Search for the cell housing the specified text and yield its [X, Y] center coordinate. 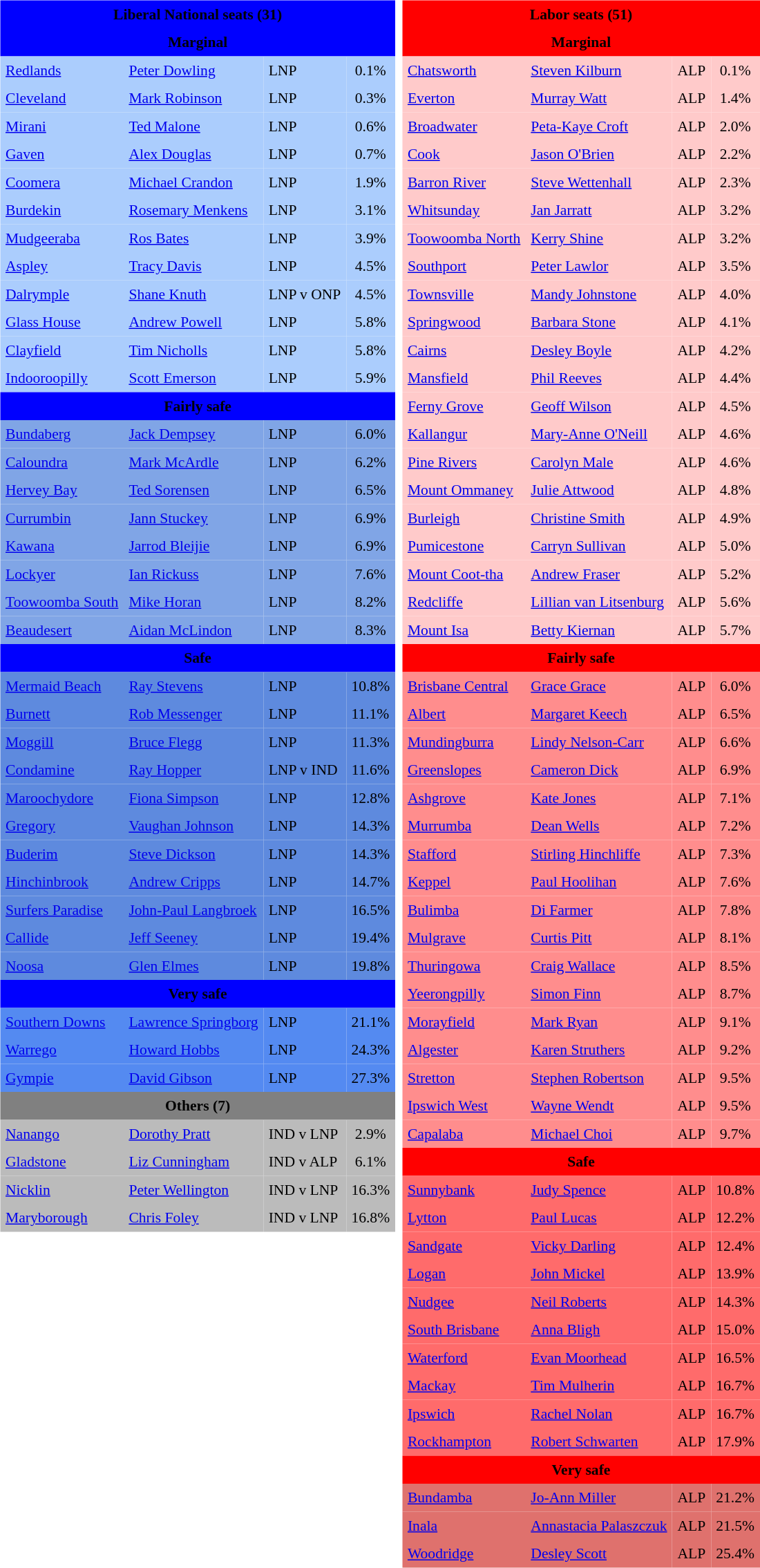
Sandgate [464, 1245]
Paul Hoolihan [599, 882]
Stretton [464, 1077]
Karen Struthers [599, 1050]
9.2% [735, 1050]
5.0% [735, 546]
11.1% [370, 714]
24.3% [370, 1050]
5.9% [370, 378]
2.0% [735, 126]
Cameron Dick [599, 770]
Ted Malone [193, 126]
4.0% [735, 294]
Ashgrove [464, 797]
0.7% [370, 154]
Mike Horan [193, 602]
Ipswich [464, 1413]
Annastacia Palaszczuk [599, 1525]
9.1% [735, 1021]
Peter Wellington [193, 1189]
Julie Attwood [599, 490]
21.5% [735, 1525]
Peta-Kaye Croft [599, 126]
Ian Rickuss [193, 574]
Vaughan Johnson [193, 826]
9.7% [735, 1133]
Lillian van Litsenburg [599, 602]
Rockhampton [464, 1442]
Broadwater [464, 126]
Lindy Nelson-Carr [599, 742]
Betty Kiernan [599, 630]
2.9% [370, 1133]
8.2% [370, 602]
Dorothy Pratt [193, 1133]
Jann Stuckey [193, 518]
Redlands [61, 70]
Tim Mulherin [599, 1386]
Carolyn Male [599, 462]
Aspley [61, 266]
Southport [464, 266]
Jan Jarratt [599, 210]
Pumicestone [464, 546]
Stafford [464, 853]
Jarrod Bleijie [193, 546]
3.5% [735, 266]
Mary-Anne O'Neill [599, 434]
Andrew Fraser [599, 574]
7.3% [735, 853]
Glass House [61, 322]
Gympie [61, 1077]
Jeff Seeney [193, 938]
South Brisbane [464, 1330]
Jo-Ann Miller [599, 1498]
Callide [61, 938]
17.9% [735, 1442]
Inala [464, 1525]
Geoff Wilson [599, 406]
27.3% [370, 1077]
Mount Coot-tha [464, 574]
Michael Choi [599, 1133]
Nanango [61, 1133]
Alex Douglas [193, 154]
Evan Moorhead [599, 1357]
Carryn Sullivan [599, 546]
4.2% [735, 350]
7.2% [735, 826]
Rachel Nolan [599, 1413]
Kate Jones [599, 797]
Warrego [61, 1050]
Maroochydore [61, 797]
19.8% [370, 965]
Bundaberg [61, 434]
1.9% [370, 182]
Waterford [464, 1357]
Capalaba [464, 1133]
Gaven [61, 154]
Judy Spence [599, 1189]
Labor seats (51) [580, 14]
12.2% [735, 1218]
Peter Dowling [193, 70]
Clayfield [61, 350]
Ted Sorensen [193, 490]
Morayfield [464, 1021]
Mudgeeraba [61, 238]
Stirling Hinchliffe [599, 853]
Toowoomba North [464, 238]
Lockyer [61, 574]
Mansfield [464, 378]
Curtis Pitt [599, 938]
8.3% [370, 630]
Neil Roberts [599, 1301]
Cook [464, 154]
John Mickel [599, 1274]
Liz Cunningham [193, 1162]
Toowoomba South [61, 602]
Chatsworth [464, 70]
Steve Wettenhall [599, 182]
LNP v ONP [305, 294]
Steve Dickson [193, 853]
Mirani [61, 126]
Jason O'Brien [599, 154]
Aidan McLindon [193, 630]
Caloundra [61, 462]
19.4% [370, 938]
3.9% [370, 238]
Paul Lucas [599, 1218]
6.2% [370, 462]
Wayne Wendt [599, 1106]
Redcliffe [464, 602]
15.0% [735, 1330]
Logan [464, 1274]
Christine Smith [599, 518]
John-Paul Langbroek [193, 909]
4.4% [735, 378]
2.2% [735, 154]
Whitsunday [464, 210]
Rosemary Menkens [193, 210]
Beaudesert [61, 630]
Nicklin [61, 1189]
David Gibson [193, 1077]
Indooroopilly [61, 378]
Maryborough [61, 1218]
Gregory [61, 826]
21.1% [370, 1021]
Cairns [464, 350]
11.3% [370, 742]
Coomera [61, 182]
Mount Isa [464, 630]
Stephen Robertson [599, 1077]
Kawana [61, 546]
Condamine [61, 770]
Currumbin [61, 518]
5.6% [735, 602]
Barron River [464, 182]
Fiona Simpson [193, 797]
16.8% [370, 1218]
Mark McArdle [193, 462]
Anna Bligh [599, 1330]
Phil Reeves [599, 378]
12.8% [370, 797]
Jack Dempsey [193, 434]
Surfers Paradise [61, 909]
Kerry Shine [599, 238]
8.7% [735, 994]
Andrew Powell [193, 322]
Glen Elmes [193, 965]
Ray Hopper [193, 770]
Townsville [464, 294]
Bruce Flegg [193, 742]
0.6% [370, 126]
Ferny Grove [464, 406]
Lawrence Springborg [193, 1021]
4.8% [735, 490]
Bundamba [464, 1498]
Andrew Cripps [193, 882]
6.1% [370, 1162]
7.1% [735, 797]
Dean Wells [599, 826]
Nudgee [464, 1301]
Mermaid Beach [61, 686]
Ros Bates [193, 238]
Barbara Stone [599, 322]
5.7% [735, 630]
Desley Boyle [599, 350]
Sunnybank [464, 1189]
Hinchinbrook [61, 882]
Di Farmer [599, 909]
Pine Rivers [464, 462]
Mulgrave [464, 938]
Margaret Keech [599, 714]
Scott Emerson [193, 378]
6.6% [735, 742]
Noosa [61, 965]
Shane Knuth [193, 294]
Liberal National seats (31) [198, 14]
Chris Foley [193, 1218]
Peter Lawlor [599, 266]
Ray Stevens [193, 686]
Gladstone [61, 1162]
Desley Scott [599, 1553]
11.6% [370, 770]
Thuringowa [464, 965]
Cleveland [61, 98]
5.2% [735, 574]
Kallangur [464, 434]
2.3% [735, 182]
Others (7) [198, 1106]
Hervey Bay [61, 490]
Brisbane Central [464, 686]
Burnett [61, 714]
14.7% [370, 882]
Ipswich West [464, 1106]
Algester [464, 1050]
Southern Downs [61, 1021]
4.9% [735, 518]
Murrumba [464, 826]
Burdekin [61, 210]
8.1% [735, 938]
Mark Ryan [599, 1021]
Mount Ommaney [464, 490]
IND v ALP [305, 1162]
12.4% [735, 1245]
Grace Grace [599, 686]
Simon Finn [599, 994]
Robert Schwarten [599, 1442]
Michael Crandon [193, 182]
Burleigh [464, 518]
4.1% [735, 322]
0.3% [370, 98]
Woodridge [464, 1553]
Mandy Johnstone [599, 294]
Yeerongpilly [464, 994]
Steven Kilburn [599, 70]
Moggill [61, 742]
Albert [464, 714]
25.4% [735, 1553]
16.3% [370, 1189]
Keppel [464, 882]
Lytton [464, 1218]
13.9% [735, 1274]
8.5% [735, 965]
Craig Wallace [599, 965]
21.2% [735, 1498]
Mackay [464, 1386]
7.8% [735, 909]
Everton [464, 98]
Howard Hobbs [193, 1050]
Dalrymple [61, 294]
Rob Messenger [193, 714]
1.4% [735, 98]
Springwood [464, 322]
Murray Watt [599, 98]
Tim Nicholls [193, 350]
Buderim [61, 853]
Tracy Davis [193, 266]
Mundingburra [464, 742]
3.1% [370, 210]
Vicky Darling [599, 1245]
Mark Robinson [193, 98]
Greenslopes [464, 770]
LNP v IND [305, 770]
Bulimba [464, 909]
